For the text-containing cell, return its midpoint in [x, y] coordinate format. 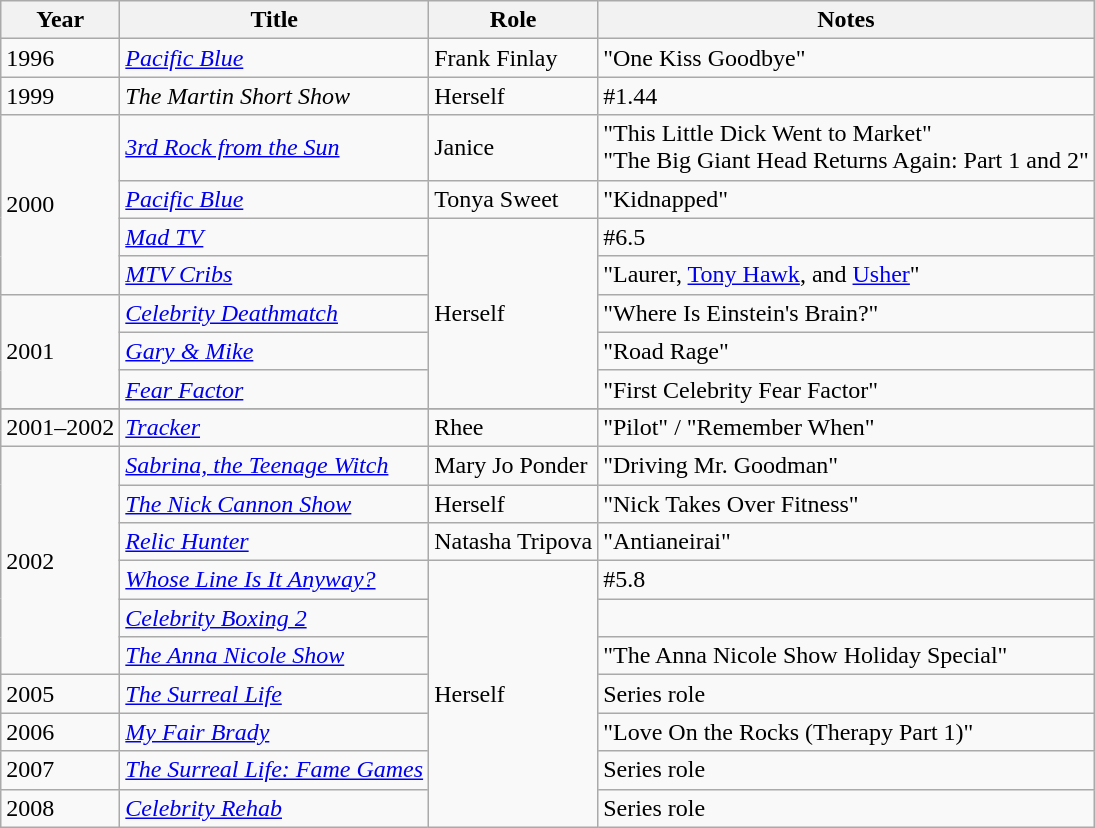
2002 [60, 560]
My Fair Brady [274, 732]
2008 [60, 808]
"Love On the Rocks (Therapy Part 1)" [846, 732]
"Driving Mr. Goodman" [846, 465]
Notes [846, 20]
MTV Cribs [274, 275]
Celebrity Rehab [274, 808]
Title [274, 20]
2007 [60, 770]
1996 [60, 58]
2006 [60, 732]
Role [514, 20]
Mary Jo Ponder [514, 465]
Relic Hunter [274, 542]
"Kidnapped" [846, 199]
"First Celebrity Fear Factor" [846, 389]
Tonya Sweet [514, 199]
"Laurer, Tony Hawk, and Usher" [846, 275]
Gary & Mike [274, 351]
3rd Rock from the Sun [274, 148]
"Nick Takes Over Fitness" [846, 503]
The Anna Nicole Show [274, 656]
"Pilot" / "Remember When" [846, 427]
"Antianeirai" [846, 542]
"Road Rage" [846, 351]
#1.44 [846, 96]
1999 [60, 96]
2000 [60, 204]
"One Kiss Goodbye" [846, 58]
#6.5 [846, 237]
The Surreal Life: Fame Games [274, 770]
Tracker [274, 427]
2005 [60, 694]
Year [60, 20]
"This Little Dick Went to Market""The Big Giant Head Returns Again: Part 1 and 2" [846, 148]
Rhee [514, 427]
The Surreal Life [274, 694]
The Nick Cannon Show [274, 503]
Natasha Tripova [514, 542]
2001 [60, 351]
Frank Finlay [514, 58]
"Where Is Einstein's Brain?" [846, 313]
Fear Factor [274, 389]
"The Anna Nicole Show Holiday Special" [846, 656]
2001–2002 [60, 427]
Janice [514, 148]
#5.8 [846, 580]
Sabrina, the Teenage Witch [274, 465]
Whose Line Is It Anyway? [274, 580]
Celebrity Deathmatch [274, 313]
Mad TV [274, 237]
The Martin Short Show [274, 96]
Celebrity Boxing 2 [274, 618]
